Return the (x, y) coordinate for the center point of the cell that contains the specified text.  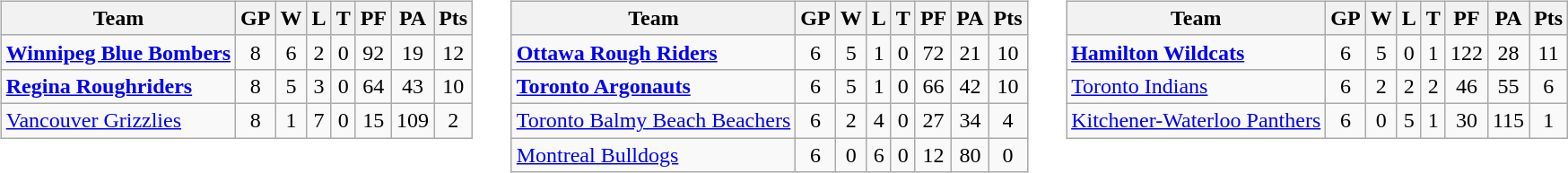
21 (971, 52)
28 (1508, 52)
Toronto Indians (1197, 86)
Winnipeg Blue Bombers (118, 52)
42 (971, 86)
Toronto Balmy Beach Beachers (653, 120)
72 (933, 52)
19 (413, 52)
Regina Roughriders (118, 86)
66 (933, 86)
Ottawa Rough Riders (653, 52)
Hamilton Wildcats (1197, 52)
115 (1508, 120)
43 (413, 86)
30 (1466, 120)
64 (373, 86)
27 (933, 120)
Montreal Bulldogs (653, 155)
11 (1548, 52)
3 (319, 86)
109 (413, 120)
Vancouver Grizzlies (118, 120)
122 (1466, 52)
92 (373, 52)
80 (971, 155)
Kitchener-Waterloo Panthers (1197, 120)
Toronto Argonauts (653, 86)
46 (1466, 86)
55 (1508, 86)
34 (971, 120)
7 (319, 120)
15 (373, 120)
